Identify which cell holds the provided text, then report its (X, Y) central coordinate. 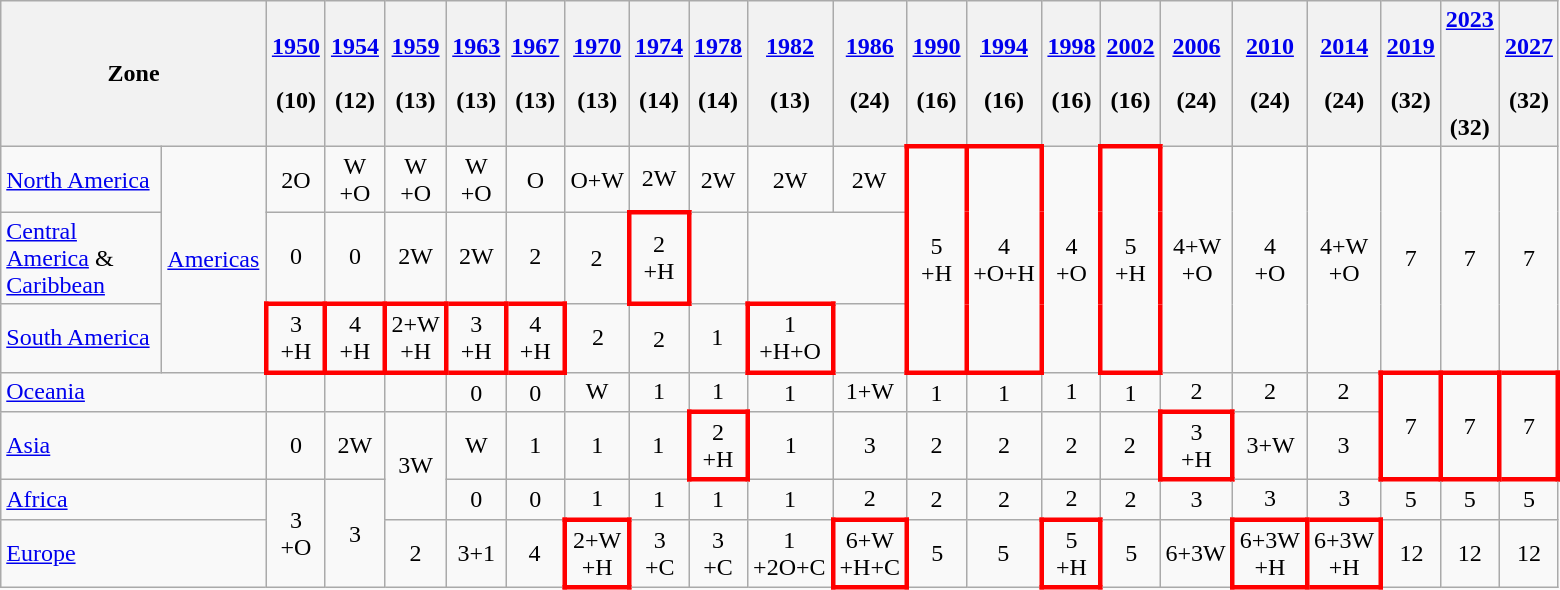
3+1 (476, 553)
North America (82, 180)
Oceania (134, 392)
1990(16) (936, 74)
1950(10) (296, 74)
2023(32) (1470, 74)
1+H+O (790, 338)
Zone (134, 74)
3W (415, 466)
4 (536, 553)
O (536, 180)
1998(16) (1072, 74)
Central America & Caribbean (82, 258)
1994(16) (1004, 74)
3+O (296, 534)
1954(12) (354, 74)
2O (296, 180)
1978(14) (718, 74)
3+W (1270, 446)
Asia (134, 446)
Europe (134, 553)
1982(13) (790, 74)
Americas (214, 260)
Africa (134, 500)
South America (82, 338)
1967(13) (536, 74)
4+O+H (1004, 260)
O+W (598, 180)
1970(13) (598, 74)
2010(24) (1270, 74)
2027(32) (1528, 74)
2006(24) (1196, 74)
2014(24) (1344, 74)
2002(16) (1130, 74)
6+W+H+C (870, 553)
1+2O+C (790, 553)
1+W (870, 392)
1986(24) (870, 74)
1959(13) (415, 74)
1974(14) (658, 74)
6+3W (1196, 553)
1963(13) (476, 74)
2019(32) (1410, 74)
